Detect which cell encompasses the target text, then output its (x, y) center coordinate. 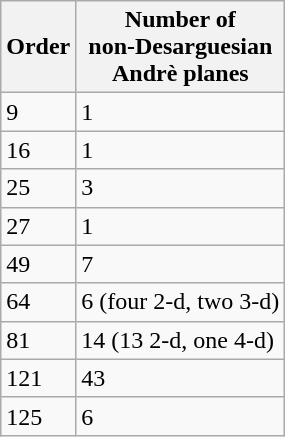
16 (38, 150)
27 (38, 226)
14 (13 2-d, one 4-d) (180, 340)
64 (38, 302)
81 (38, 340)
Order (38, 47)
125 (38, 416)
Number ofnon-DesarguesianAndrè planes (180, 47)
6 (180, 416)
6 (four 2-d, two 3-d) (180, 302)
43 (180, 378)
49 (38, 264)
7 (180, 264)
3 (180, 188)
121 (38, 378)
25 (38, 188)
9 (38, 112)
